Find where the given text appears and provide that cell's center as (X, Y) coordinate. 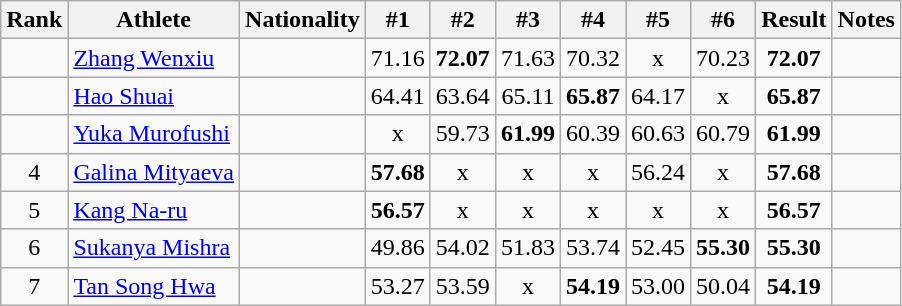
51.83 (528, 248)
71.63 (528, 58)
53.59 (462, 286)
60.79 (724, 134)
53.74 (592, 248)
7 (34, 286)
49.86 (398, 248)
Sukanya Mishra (154, 248)
52.45 (658, 248)
Athlete (154, 20)
64.41 (398, 96)
53.00 (658, 286)
#2 (462, 20)
59.73 (462, 134)
Nationality (303, 20)
60.39 (592, 134)
Notes (866, 20)
Result (794, 20)
70.32 (592, 58)
70.23 (724, 58)
4 (34, 172)
#6 (724, 20)
Galina Mityaeva (154, 172)
#5 (658, 20)
5 (34, 210)
63.64 (462, 96)
Zhang Wenxiu (154, 58)
54.02 (462, 248)
Tan Song Hwa (154, 286)
Rank (34, 20)
Hao Shuai (154, 96)
71.16 (398, 58)
#3 (528, 20)
56.24 (658, 172)
53.27 (398, 286)
60.63 (658, 134)
65.11 (528, 96)
50.04 (724, 286)
Yuka Murofushi (154, 134)
#4 (592, 20)
6 (34, 248)
#1 (398, 20)
64.17 (658, 96)
Kang Na-ru (154, 210)
